Extract the (X, Y) coordinate from the center of the cell holding the provided text.  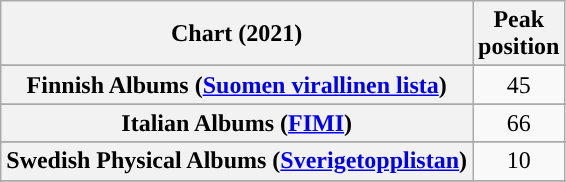
45 (519, 85)
Peakposition (519, 34)
Italian Albums (FIMI) (237, 123)
10 (519, 161)
66 (519, 123)
Swedish Physical Albums (Sverigetopplistan) (237, 161)
Finnish Albums (Suomen virallinen lista) (237, 85)
Chart (2021) (237, 34)
